Capture the cell that displays the provided text and extract its (x, y) central coordinate. 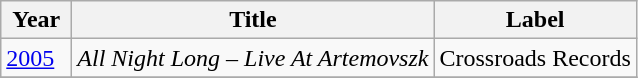
Crossroads Records (535, 58)
Label (535, 20)
All Night Long – Live At Artemovszk (253, 58)
Title (253, 20)
Year (36, 20)
2005 (36, 58)
